Determine the [x, y] coordinate at the center of the cell enclosing the given text.  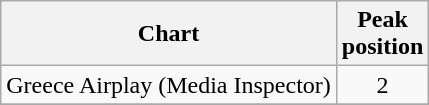
Greece Airplay (Media Inspector) [169, 85]
Peakposition [382, 34]
2 [382, 85]
Chart [169, 34]
